For the text-containing cell, return its midpoint in [x, y] coordinate format. 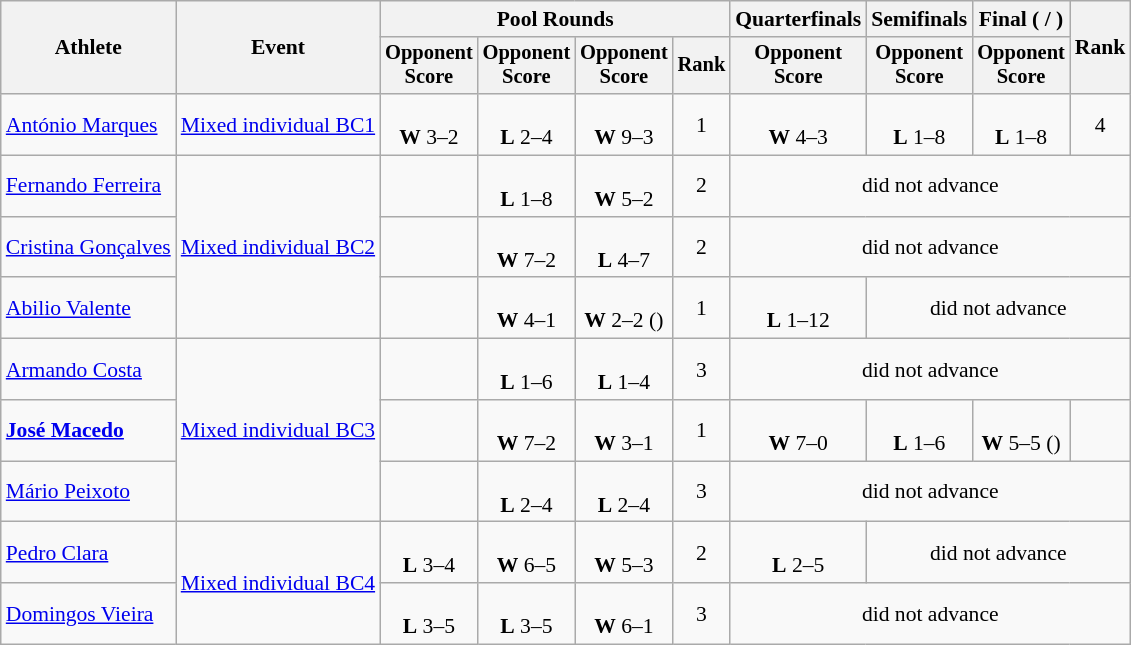
W 3–1 [624, 430]
W 7–0 [798, 430]
Mixed individual BC2 [278, 248]
W 5–5 () [1020, 430]
Semifinals [919, 19]
W 3–2 [428, 124]
W 6–1 [624, 614]
L 1–12 [798, 308]
W 5–3 [624, 552]
Event [278, 48]
Final ( / ) [1020, 19]
Pedro Clara [88, 552]
Armando Costa [88, 370]
Abilio Valente [88, 308]
W 4–1 [526, 308]
Mário Peixoto [88, 492]
L 2–5 [798, 552]
W 5–2 [624, 186]
L 1–4 [624, 370]
Cristina Gonçalves [88, 248]
Fernando Ferreira [88, 186]
L 3–4 [428, 552]
Quarterfinals [798, 19]
Mixed individual BC3 [278, 430]
Pool Rounds [555, 19]
José Macedo [88, 430]
António Marques [88, 124]
Mixed individual BC4 [278, 583]
4 [1100, 124]
Mixed individual BC1 [278, 124]
Athlete [88, 48]
L 4–7 [624, 248]
W 9–3 [624, 124]
Domingos Vieira [88, 614]
W 2–2 () [624, 308]
W 6–5 [526, 552]
W 4–3 [798, 124]
